For the text-containing cell, return its midpoint in [x, y] coordinate format. 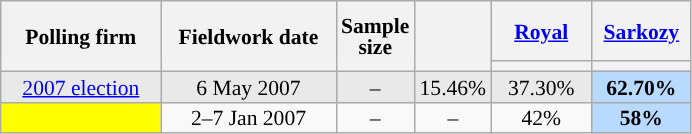
6 May 2007 [248, 86]
2–7 Jan 2007 [248, 118]
Royal [541, 31]
42% [541, 118]
58% [641, 118]
15.46% [452, 86]
62.70% [641, 86]
2007 election [81, 86]
Fieldwork date [248, 36]
Sarkozy [641, 31]
Samplesize [375, 36]
37.30% [541, 86]
Polling firm [81, 36]
